Return the (X, Y) coordinate for the center point of the cell that contains the specified text.  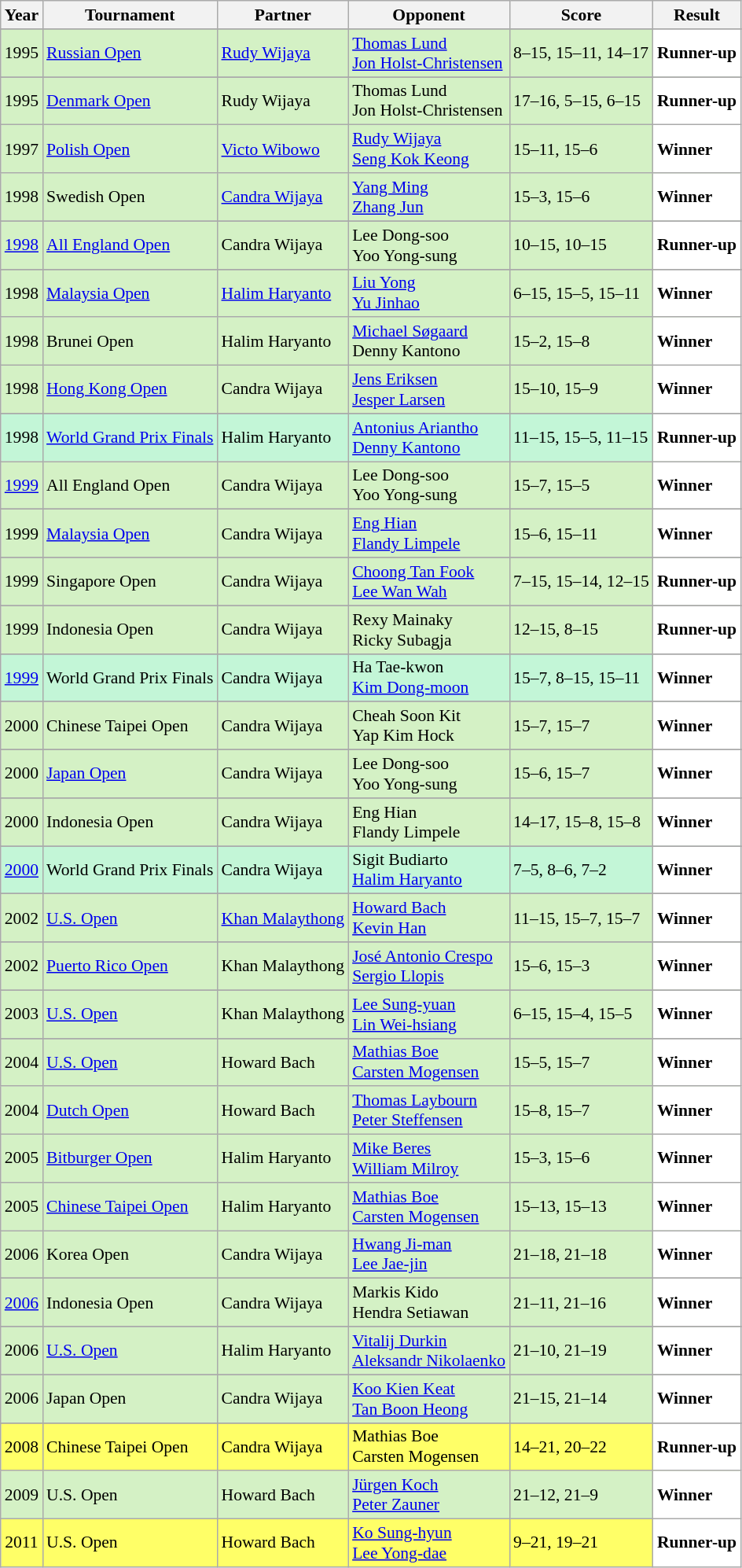
Mike Beres William Milroy (429, 1159)
2009 (22, 1496)
8–15, 15–11, 14–17 (582, 53)
7–15, 15–14, 12–15 (582, 582)
Howard Bach Kevin Han (429, 918)
15–8, 15–7 (582, 1110)
11–15, 15–5, 11–15 (582, 437)
15–7, 15–7 (582, 727)
2008 (22, 1447)
15–11, 15–6 (582, 149)
Score (582, 15)
21–10, 21–19 (582, 1351)
Russian Open (130, 53)
17–16, 5–15, 6–15 (582, 101)
Koo Kien Keat Tan Boon Heong (429, 1398)
Korea Open (130, 1255)
14–17, 15–8, 15–8 (582, 823)
15–10, 15–9 (582, 390)
2003 (22, 1014)
Antonius Ariantho Denny Kantono (429, 437)
Sigit Budiarto Halim Haryanto (429, 870)
Opponent (429, 15)
Ko Sung-hyun Lee Yong-dae (429, 1543)
Rexy Mainaky Ricky Subagja (429, 629)
Liu Yong Yu Jinhao (429, 293)
7–5, 8–6, 7–2 (582, 870)
Year (22, 15)
Partner (283, 15)
Polish Open (130, 149)
Result (696, 15)
15–7, 8–15, 15–11 (582, 678)
Swedish Open (130, 197)
15–6, 15–7 (582, 774)
21–11, 21–16 (582, 1302)
15–7, 15–5 (582, 486)
9–21, 19–21 (582, 1543)
Cheah Soon Kit Yap Kim Hock (429, 727)
6–15, 15–5, 15–11 (582, 293)
Choong Tan Fook Lee Wan Wah (429, 582)
Rudy Wijaya Seng Kok Keong (429, 149)
Yang Ming Zhang Jun (429, 197)
15–13, 15–13 (582, 1206)
Michael Søgaard Denny Kantono (429, 341)
Jens Eriksen Jesper Larsen (429, 390)
11–15, 15–7, 15–7 (582, 918)
21–18, 21–18 (582, 1255)
Denmark Open (130, 101)
Hwang Ji-man Lee Jae-jin (429, 1255)
Dutch Open (130, 1110)
12–15, 8–15 (582, 629)
Victo Wibowo (283, 149)
José Antonio Crespo Sergio Llopis (429, 966)
15–5, 15–7 (582, 1062)
1997 (22, 149)
Thomas Laybourn Peter Steffensen (429, 1110)
Lee Sung-yuan Lin Wei-hsiang (429, 1014)
Brunei Open (130, 341)
Puerto Rico Open (130, 966)
Hong Kong Open (130, 390)
15–6, 15–3 (582, 966)
10–15, 10–15 (582, 245)
Markis Kido Hendra Setiawan (429, 1302)
15–6, 15–11 (582, 533)
21–15, 21–14 (582, 1398)
Jürgen Koch Peter Zauner (429, 1496)
Bitburger Open (130, 1159)
14–21, 20–22 (582, 1447)
Ha Tae-kwon Kim Dong-moon (429, 678)
Tournament (130, 15)
6–15, 15–4, 15–5 (582, 1014)
2011 (22, 1543)
Singapore Open (130, 582)
Vitalij Durkin Aleksandr Nikolaenko (429, 1351)
21–12, 21–9 (582, 1496)
15–2, 15–8 (582, 341)
